Scan for the cell matching the given text and deliver its [X, Y] coordinate at center. 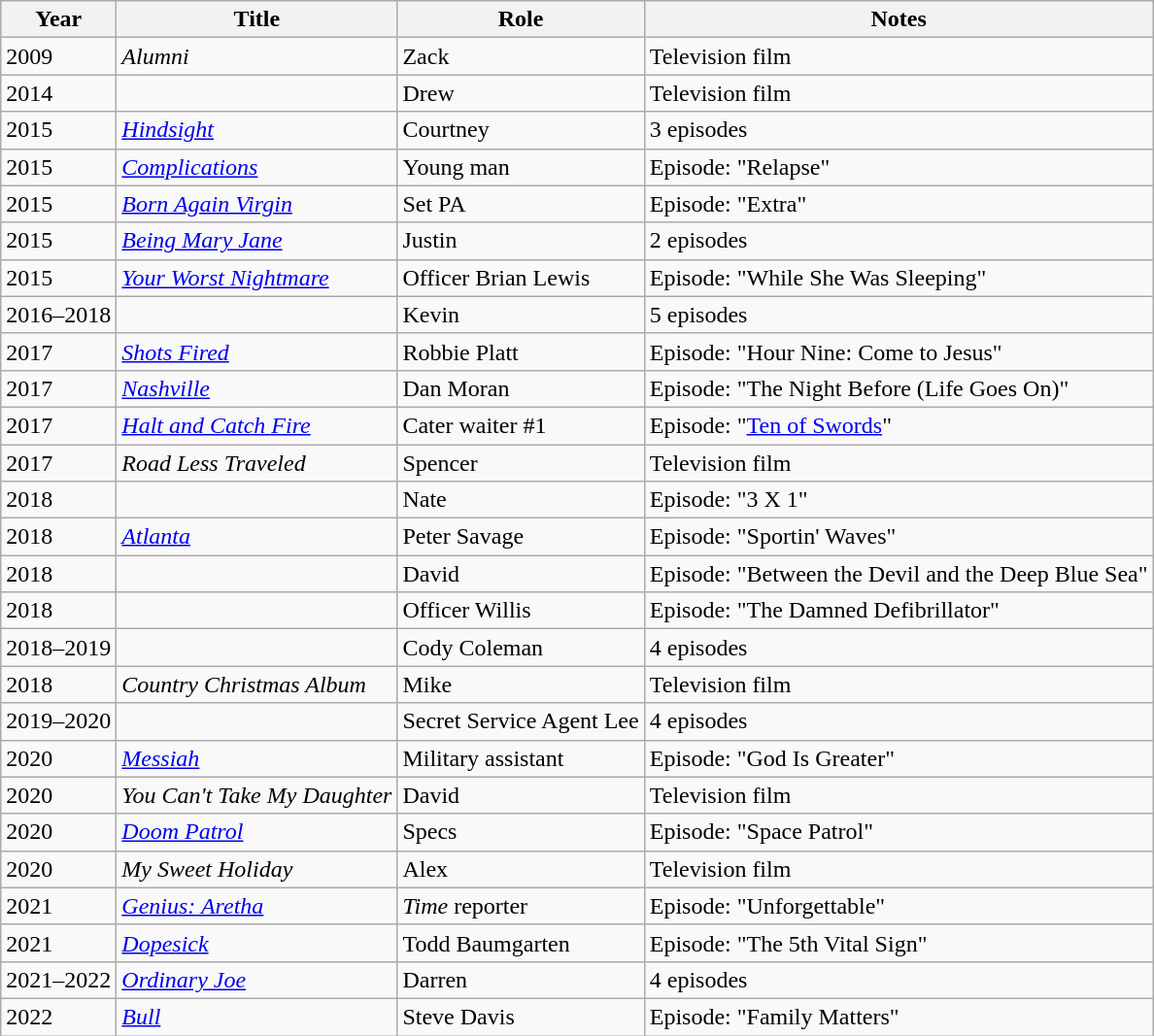
Episode: "Relapse" [899, 167]
2022 [58, 1017]
Episode: "3 X 1" [899, 500]
Complications [256, 167]
Notes [899, 19]
My Sweet Holiday [256, 869]
Todd Baumgarten [521, 943]
Drew [521, 93]
Steve Davis [521, 1017]
Episode: "Unforgettable" [899, 906]
3 episodes [899, 130]
Dan Moran [521, 388]
Set PA [521, 204]
Episode: "The Damned Defibrillator" [899, 611]
Genius: Aretha [256, 906]
2009 [58, 56]
Episode: "Family Matters" [899, 1017]
Born Again Virgin [256, 204]
Being Mary Jane [256, 241]
Episode: "Extra" [899, 204]
Country Christmas Album [256, 685]
Shots Fired [256, 351]
Zack [521, 56]
Episode: "Ten of Swords" [899, 425]
Role [521, 19]
Episode: "Between the Devil and the Deep Blue Sea" [899, 574]
Darren [521, 980]
Nashville [256, 388]
Specs [521, 832]
Episode: "God Is Greater" [899, 758]
You Can't Take My Daughter [256, 795]
Halt and Catch Fire [256, 425]
Military assistant [521, 758]
Episode: "Hour Nine: Come to Jesus" [899, 351]
Episode: "Sportin' Waves" [899, 537]
Your Worst Nightmare [256, 278]
Episode: "While She Was Sleeping" [899, 278]
Year [58, 19]
Road Less Traveled [256, 463]
Mike [521, 685]
Doom Patrol [256, 832]
Cody Coleman [521, 648]
2019–2020 [58, 721]
2016–2018 [58, 315]
Alumni [256, 56]
Hindsight [256, 130]
Title [256, 19]
Young man [521, 167]
Justin [521, 241]
Alex [521, 869]
Episode: "The Night Before (Life Goes On)" [899, 388]
Atlanta [256, 537]
2018–2019 [58, 648]
Spencer [521, 463]
Officer Brian Lewis [521, 278]
Cater waiter #1 [521, 425]
5 episodes [899, 315]
Bull [256, 1017]
2 episodes [899, 241]
Dopesick [256, 943]
Episode: "The 5th Vital Sign" [899, 943]
Episode: "Space Patrol" [899, 832]
Kevin [521, 315]
Robbie Platt [521, 351]
Ordinary Joe [256, 980]
2014 [58, 93]
Time reporter [521, 906]
Secret Service Agent Lee [521, 721]
Officer Willis [521, 611]
Peter Savage [521, 537]
Courtney [521, 130]
2021–2022 [58, 980]
Nate [521, 500]
Messiah [256, 758]
